Return (x, y) of the center of cell containing provided text 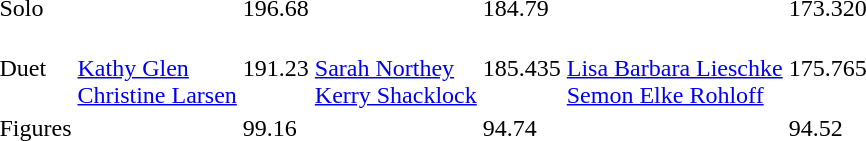
Sarah NortheyKerry Shacklock (396, 68)
Kathy GlenChristine Larsen (157, 68)
185.435 (522, 68)
Lisa Barbara LieschkeSemon Elke Rohloff (674, 68)
191.23 (276, 68)
